Capture the cell that displays the provided text and extract its (x, y) central coordinate. 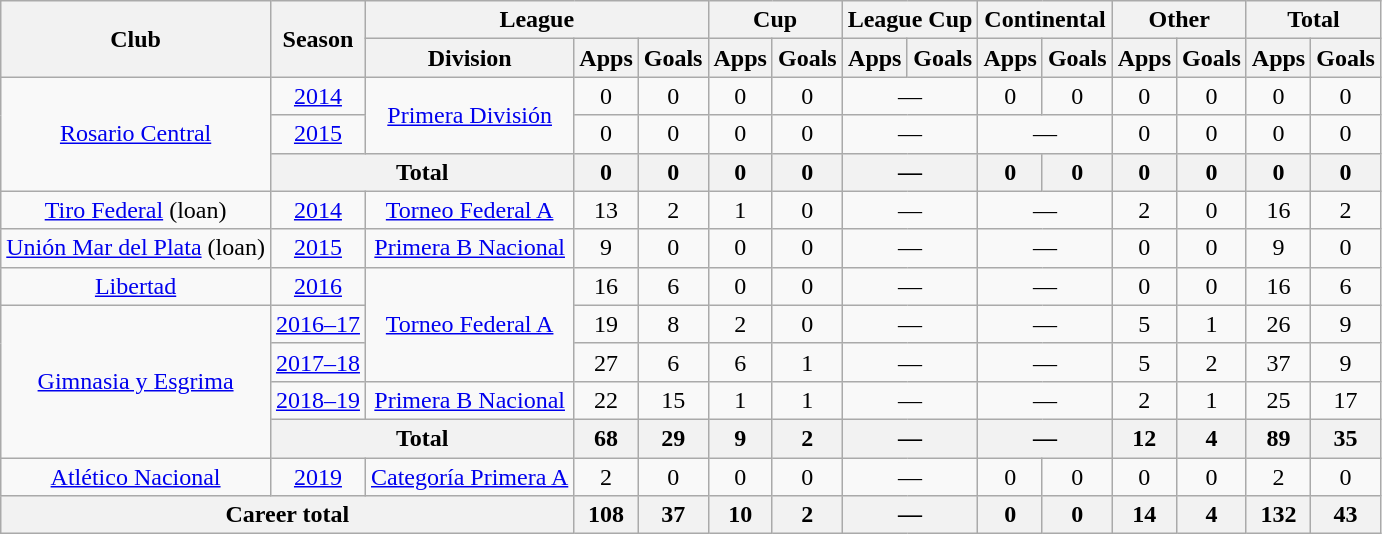
Cup (775, 20)
Continental (1045, 20)
Gimnasia y Esgrima (136, 381)
2018–19 (318, 400)
35 (1346, 438)
Primera División (469, 115)
108 (606, 515)
26 (1278, 324)
13 (606, 210)
10 (740, 515)
Division (469, 58)
132 (1278, 515)
19 (606, 324)
Other (1179, 20)
89 (1278, 438)
Tiro Federal (loan) (136, 210)
Categoría Primera A (469, 477)
29 (673, 438)
12 (1144, 438)
Club (136, 39)
Unión Mar del Plata (loan) (136, 248)
2016 (318, 286)
Libertad (136, 286)
15 (673, 400)
22 (606, 400)
Atlético Nacional (136, 477)
Rosario Central (136, 134)
2017–18 (318, 362)
43 (1346, 515)
League Cup (910, 20)
League (536, 20)
Season (318, 39)
27 (606, 362)
2019 (318, 477)
8 (673, 324)
68 (606, 438)
Career total (288, 515)
17 (1346, 400)
25 (1278, 400)
14 (1144, 515)
2016–17 (318, 324)
